Provide the [x, y] coordinate of the cell's center where the given text is located.  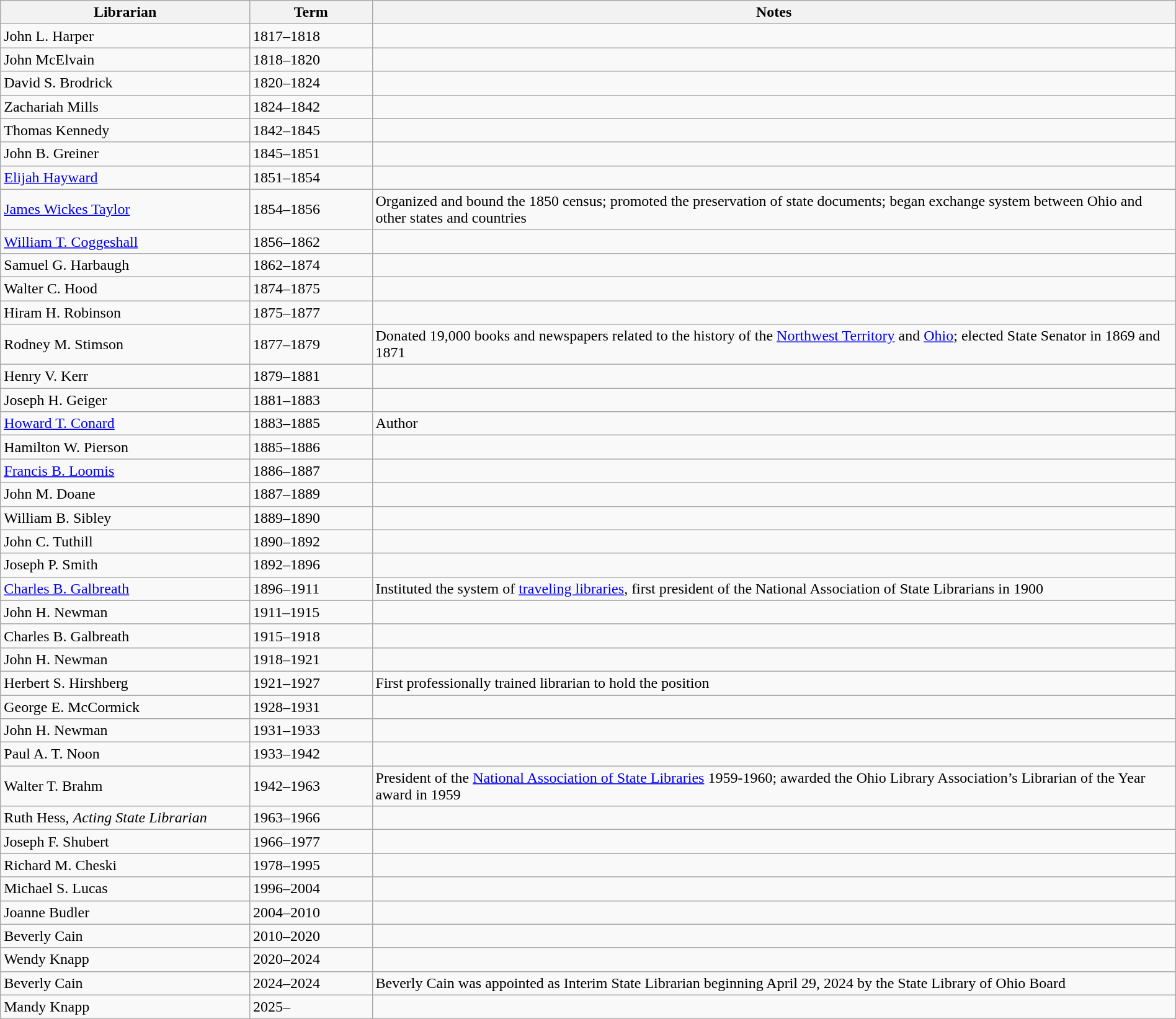
James Wickes Taylor [125, 210]
1877–1879 [311, 345]
John C. Tuthill [125, 541]
Joseph F. Shubert [125, 842]
1845–1851 [311, 154]
Rodney M. Stimson [125, 345]
1817–1818 [311, 36]
1856–1862 [311, 241]
David S. Brodrick [125, 83]
Zachariah Mills [125, 107]
Michael S. Lucas [125, 889]
1818–1820 [311, 60]
1854–1856 [311, 210]
Joseph P. Smith [125, 565]
1996–2004 [311, 889]
Instituted the system of traveling libraries, first president of the National Association of State Librarians in 1900 [774, 589]
Joseph H. Geiger [125, 400]
Beverly Cain was appointed as Interim State Librarian beginning April 29, 2024 by the State Library of Ohio Board [774, 983]
1886–1887 [311, 471]
1862–1874 [311, 265]
Organized and bound the 1850 census; promoted the preservation of state documents; began exchange system between Ohio and other states and countries [774, 210]
Librarian [125, 12]
Mandy Knapp [125, 1007]
John M. Doane [125, 494]
Thomas Kennedy [125, 130]
1885–1886 [311, 447]
Paul A. T. Noon [125, 754]
Hamilton W. Pierson [125, 447]
John McElvain [125, 60]
1824–1842 [311, 107]
1921–1927 [311, 683]
1820–1824 [311, 83]
First professionally trained librarian to hold the position [774, 683]
2010–2020 [311, 936]
Henry V. Kerr [125, 376]
1875–1877 [311, 312]
Ruth Hess, Acting State Librarian [125, 818]
William T. Coggeshall [125, 241]
George E. McCormick [125, 706]
1879–1881 [311, 376]
2020–2024 [311, 959]
1851–1854 [311, 177]
1874–1875 [311, 288]
1887–1889 [311, 494]
Wendy Knapp [125, 959]
1881–1883 [311, 400]
1892–1896 [311, 565]
Howard T. Conard [125, 424]
President of the National Association of State Libraries 1959-1960; awarded the Ohio Library Association’s Librarian of the Year award in 1959 [774, 786]
1933–1942 [311, 754]
Hiram H. Robinson [125, 312]
Walter T. Brahm [125, 786]
2004–2010 [311, 912]
1918–1921 [311, 659]
1890–1892 [311, 541]
Elijah Hayward [125, 177]
John B. Greiner [125, 154]
Notes [774, 12]
1942–1963 [311, 786]
1966–1977 [311, 842]
2024–2024 [311, 983]
Richard M. Cheski [125, 865]
1896–1911 [311, 589]
1883–1885 [311, 424]
2025– [311, 1007]
Term [311, 12]
Samuel G. Harbaugh [125, 265]
William B. Sibley [125, 518]
Francis B. Loomis [125, 471]
1911–1915 [311, 612]
1889–1890 [311, 518]
Joanne Budler [125, 912]
Walter C. Hood [125, 288]
1928–1931 [311, 706]
Donated 19,000 books and newspapers related to the history of the Northwest Territory and Ohio; elected State Senator in 1869 and 1871 [774, 345]
1963–1966 [311, 818]
Herbert S. Hirshberg [125, 683]
John L. Harper [125, 36]
Author [774, 424]
1915–1918 [311, 636]
1978–1995 [311, 865]
1842–1845 [311, 130]
1931–1933 [311, 731]
